Return the (x, y) coordinate for the center point of the cell that contains the specified text.  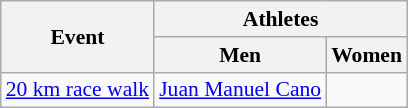
Athletes (280, 19)
Women (366, 55)
Event (78, 36)
20 km race walk (78, 90)
Juan Manuel Cano (240, 90)
Men (240, 55)
